Extract the (X, Y) coordinate from the center of the cell holding the provided text.  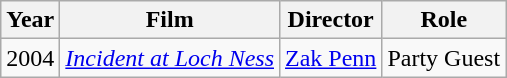
Party Guest (444, 58)
Zak Penn (331, 58)
Year (30, 20)
Film (170, 20)
Director (331, 20)
2004 (30, 58)
Incident at Loch Ness (170, 58)
Role (444, 20)
